Detect which cell encompasses the target text, then output its [X, Y] center coordinate. 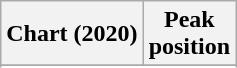
Chart (2020) [72, 34]
Peakposition [189, 34]
